Return the [X, Y] coordinate for the center point of the cell that contains the specified text.  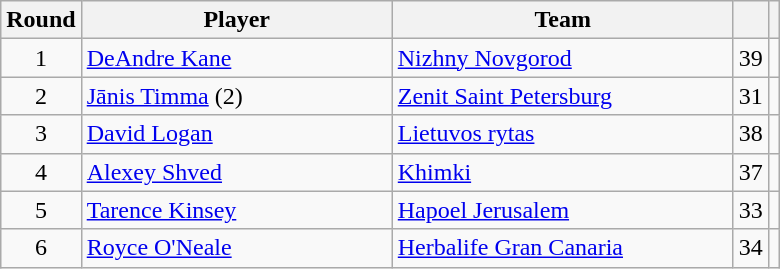
Nizhny Novgorod [562, 58]
3 [41, 134]
Royce O'Neale [236, 248]
DeAndre Kane [236, 58]
Round [41, 20]
Zenit Saint Petersburg [562, 96]
Jānis Timma (2) [236, 96]
Lietuvos rytas [562, 134]
39 [750, 58]
Tarence Kinsey [236, 210]
Team [562, 20]
Herbalife Gran Canaria [562, 248]
Player [236, 20]
5 [41, 210]
1 [41, 58]
Hapoel Jerusalem [562, 210]
David Logan [236, 134]
37 [750, 172]
33 [750, 210]
6 [41, 248]
38 [750, 134]
34 [750, 248]
4 [41, 172]
31 [750, 96]
Khimki [562, 172]
2 [41, 96]
Alexey Shved [236, 172]
